Pinpoint the cell where the given text exists, returning its [x, y] midpoint coordinate. 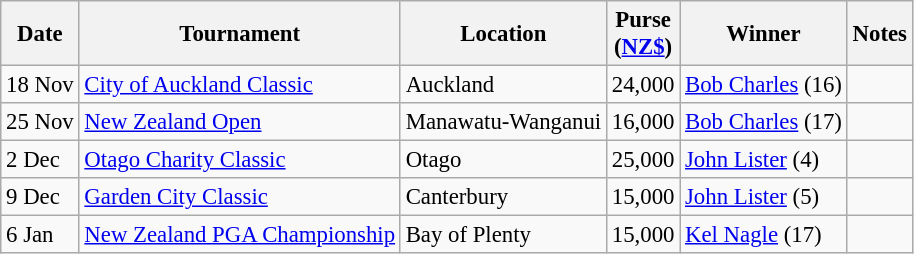
Otago Charity Classic [240, 160]
Location [503, 34]
Garden City Classic [240, 197]
25 Nov [40, 122]
New Zealand Open [240, 122]
18 Nov [40, 85]
Purse(NZ$) [642, 34]
Bob Charles (17) [764, 122]
9 Dec [40, 197]
Otago [503, 160]
Manawatu-Wanganui [503, 122]
16,000 [642, 122]
25,000 [642, 160]
John Lister (4) [764, 160]
24,000 [642, 85]
John Lister (5) [764, 197]
2 Dec [40, 160]
Kel Nagle (17) [764, 235]
Notes [880, 34]
Canterbury [503, 197]
Bob Charles (16) [764, 85]
Winner [764, 34]
New Zealand PGA Championship [240, 235]
City of Auckland Classic [240, 85]
Tournament [240, 34]
Date [40, 34]
6 Jan [40, 235]
Auckland [503, 85]
Bay of Plenty [503, 235]
